For the text-containing cell, return its midpoint in [X, Y] coordinate format. 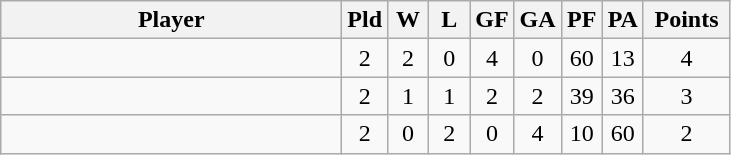
W [408, 20]
L [450, 20]
Points [686, 20]
PF [582, 20]
Pld [365, 20]
3 [686, 96]
Player [172, 20]
GF [492, 20]
36 [622, 96]
13 [622, 58]
39 [582, 96]
10 [582, 134]
PA [622, 20]
GA [538, 20]
